Locate the cell with the specified text and output its (x, y) center coordinate. 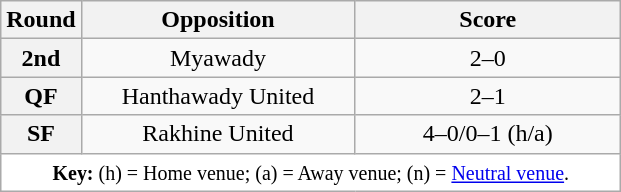
Round (41, 20)
SF (41, 134)
Myawady (218, 58)
2–0 (488, 58)
QF (41, 96)
Key: (h) = Home venue; (a) = Away venue; (n) = Neutral venue. (311, 172)
Rakhine United (218, 134)
4–0/0–1 (h/a) (488, 134)
Opposition (218, 20)
2–1 (488, 96)
Score (488, 20)
Hanthawady United (218, 96)
2nd (41, 58)
